Extract the (x, y) coordinate from the center of the cell holding the provided text.  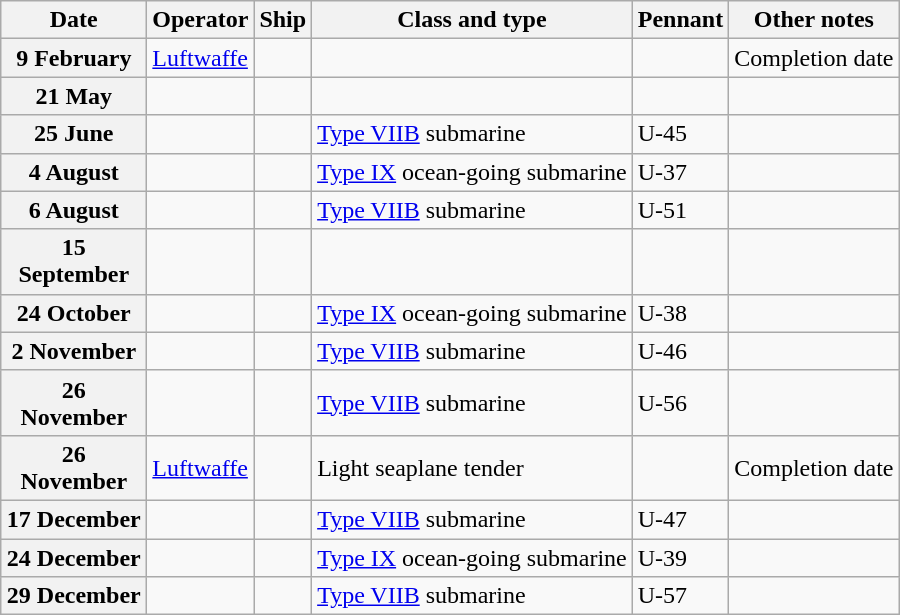
Light seaplane tender (472, 468)
2 November (74, 351)
Date (74, 20)
U-39 (680, 557)
17 December (74, 519)
25 June (74, 134)
U-38 (680, 313)
Operator (200, 20)
U-56 (680, 402)
U-46 (680, 351)
Other notes (814, 20)
Ship (283, 20)
U-47 (680, 519)
24 October (74, 313)
9 February (74, 58)
6 August (74, 210)
Pennant (680, 20)
21 May (74, 96)
4 August (74, 172)
U-45 (680, 134)
Class and type (472, 20)
15 September (74, 262)
29 December (74, 596)
U-37 (680, 172)
24 December (74, 557)
U-57 (680, 596)
U-51 (680, 210)
